Capture the cell that displays the provided text and extract its [x, y] central coordinate. 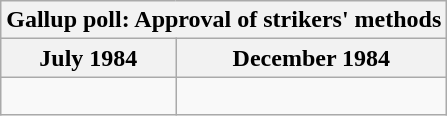
December 1984 [312, 58]
July 1984 [88, 58]
Gallup poll: Approval of strikers' methods [224, 20]
